Capture the cell that displays the provided text and extract its [x, y] central coordinate. 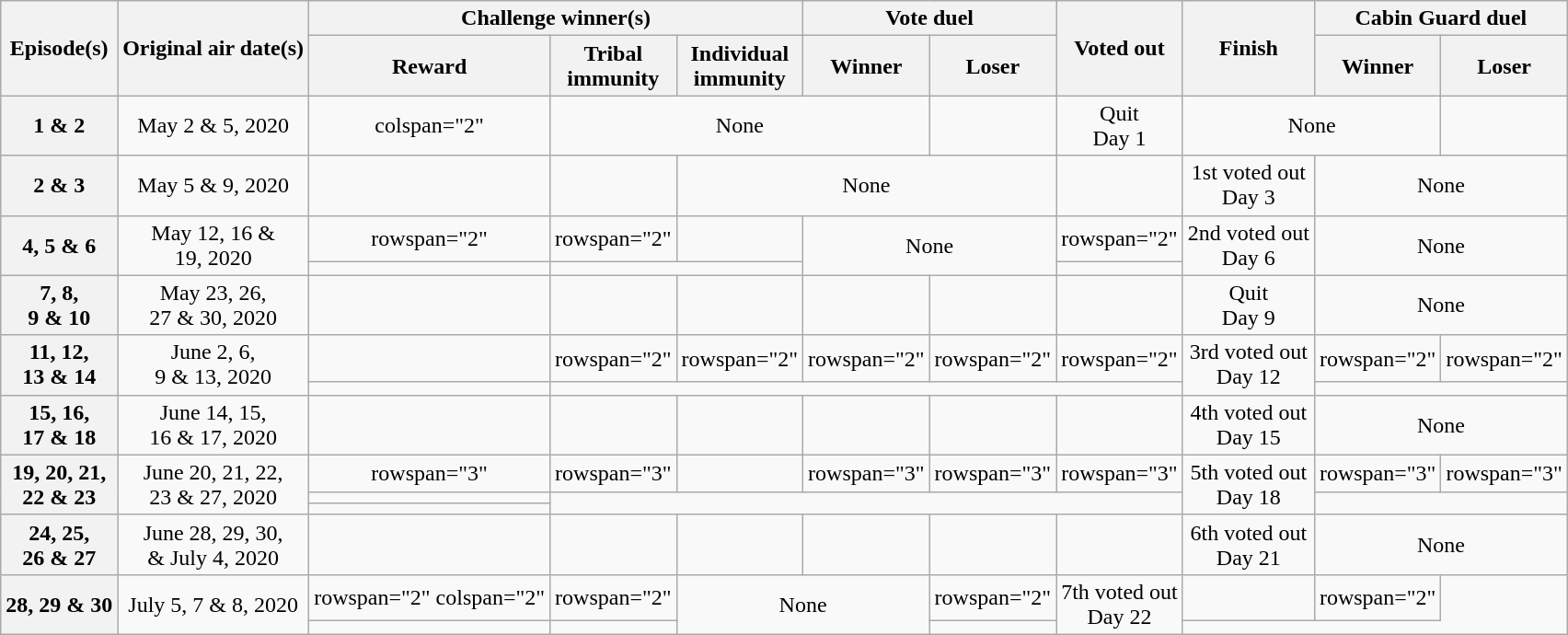
28, 29 & 30 [59, 604]
rowspan="2" colspan="2" [430, 597]
Tribalimmunity [614, 66]
7th voted outDay 22 [1120, 604]
June 2, 6,9 & 13, 2020 [213, 364]
Individualimmunity [740, 66]
QuitDay 1 [1120, 125]
May 23, 26,27 & 30, 2020 [213, 306]
11, 12,13 & 14 [59, 364]
May 12, 16 &19, 2020 [213, 245]
Episode(s) [59, 48]
2 & 3 [59, 186]
QuitDay 9 [1248, 306]
3rd voted outDay 12 [1248, 364]
1st voted outDay 3 [1248, 186]
Vote duel [929, 18]
June 20, 21, 22,23 & 27, 2020 [213, 484]
1 & 2 [59, 125]
Challenge winner(s) [556, 18]
6th voted outDay 21 [1248, 545]
24, 25,26 & 27 [59, 545]
Finish [1248, 48]
June 14, 15,16 & 17, 2020 [213, 425]
5th voted outDay 18 [1248, 484]
4th voted outDay 15 [1248, 425]
May 2 & 5, 2020 [213, 125]
2nd voted outDay 6 [1248, 245]
7, 8,9 & 10 [59, 306]
Original air date(s) [213, 48]
July 5, 7 & 8, 2020 [213, 604]
19, 20, 21,22 & 23 [59, 484]
colspan="2" [430, 125]
May 5 & 9, 2020 [213, 186]
4, 5 & 6 [59, 245]
Reward [430, 66]
June 28, 29, 30,& July 4, 2020 [213, 545]
15, 16,17 & 18 [59, 425]
Cabin Guard duel [1441, 18]
Voted out [1120, 48]
